Output the (x, y) coordinate of the center of the cell containing the given text.  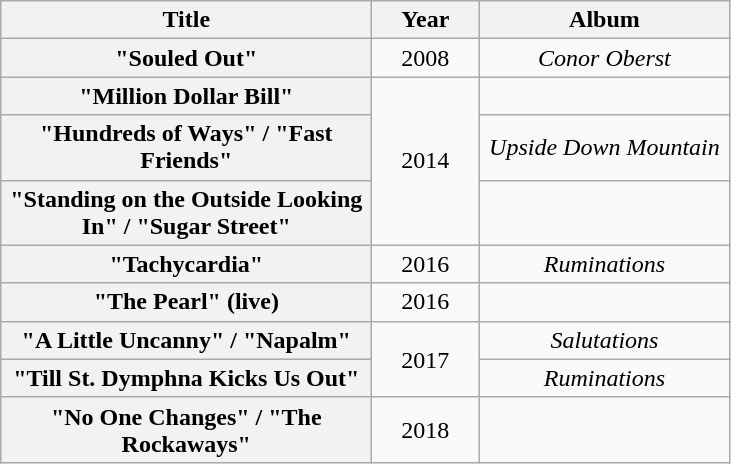
2014 (426, 161)
Upside Down Mountain (604, 148)
Conor Oberst (604, 58)
Year (426, 20)
2008 (426, 58)
2018 (426, 430)
"Tachycardia" (186, 264)
"Hundreds of Ways" / "Fast Friends" (186, 148)
"The Pearl" (live) (186, 302)
2017 (426, 359)
"Souled Out" (186, 58)
"Million Dollar Bill" (186, 96)
"A Little Uncanny" / "Napalm" (186, 340)
"Till St. Dymphna Kicks Us Out" (186, 378)
"Standing on the Outside Looking In" / "Sugar Street" (186, 212)
Album (604, 20)
"No One Changes" / "The Rockaways" (186, 430)
Salutations (604, 340)
Title (186, 20)
